Capture the cell that displays the provided text and extract its (x, y) central coordinate. 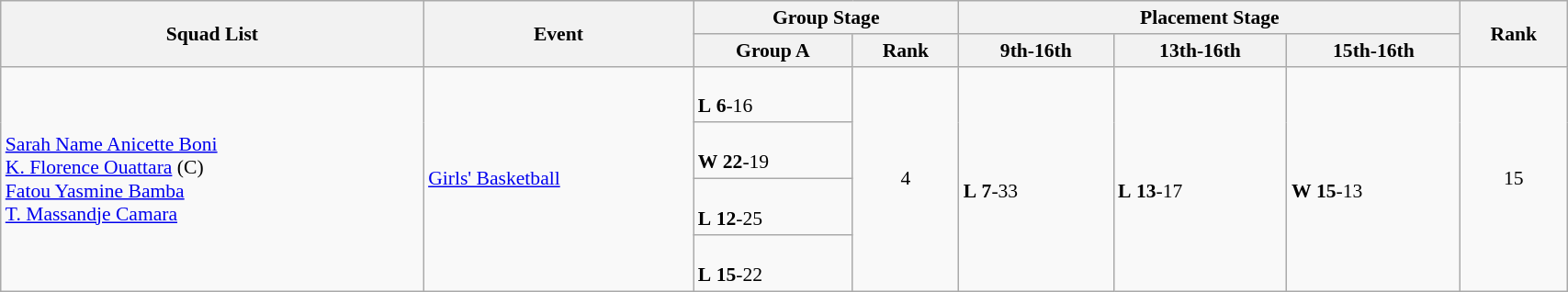
Group Stage (827, 17)
Event (558, 33)
13th-16th (1200, 51)
Group A (773, 51)
15 (1514, 178)
W 15-13 (1374, 178)
L 12-25 (773, 208)
L 6-16 (773, 94)
L 13-17 (1200, 178)
15th-16th (1374, 51)
L 7-33 (1036, 178)
9th-16th (1036, 51)
W 22-19 (773, 151)
4 (906, 178)
L 15-22 (773, 263)
Squad List (212, 33)
Girls' Basketball (558, 178)
Sarah Name Anicette BoniK. Florence Ouattara (C)Fatou Yasmine BambaT. Massandje Camara (212, 178)
Placement Stage (1210, 17)
